Identify which cell holds the provided text, then report its [x, y] central coordinate. 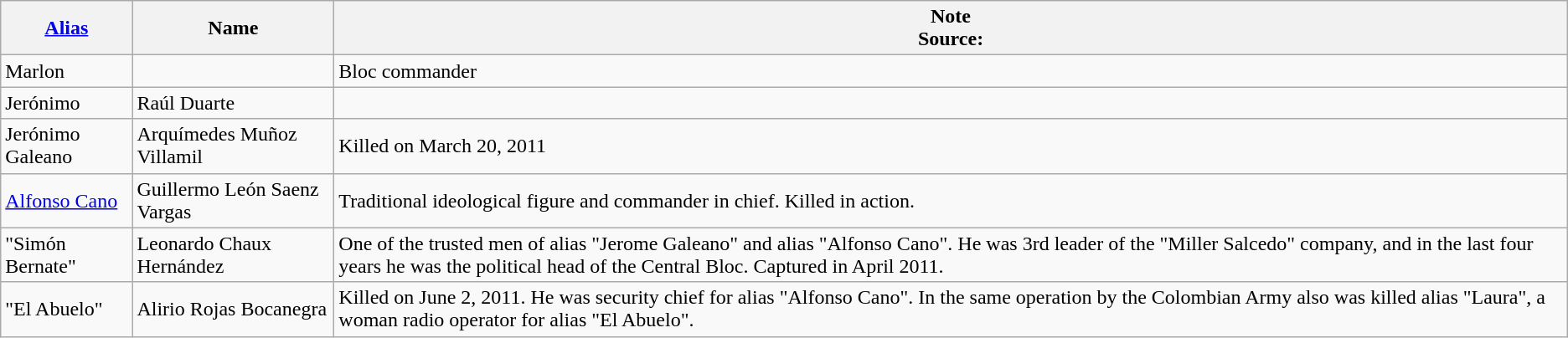
Bloc commander [951, 71]
Marlon [67, 71]
"Simón Bernate" [67, 254]
Arquímedes Muñoz Villamil [233, 146]
Alias [67, 28]
Jerónimo Galeano [67, 146]
NoteSource: [951, 28]
Jerónimo [67, 103]
Guillermo León Saenz Vargas [233, 201]
Name [233, 28]
Alfonso Cano [67, 201]
Alirio Rojas Bocanegra [233, 310]
Traditional ideological figure and commander in chief. Killed in action. [951, 201]
"El Abuelo" [67, 310]
Killed on March 20, 2011 [951, 146]
Leonardo Chaux Hernández [233, 254]
Raúl Duarte [233, 103]
